Scan for the cell matching the given text and deliver its (x, y) coordinate at center. 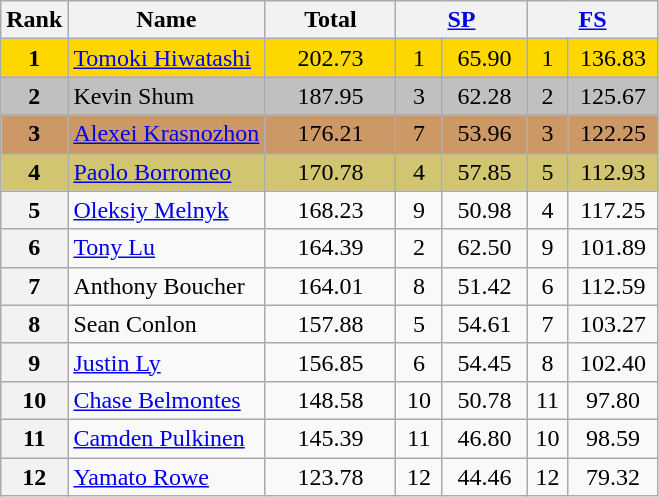
123.78 (330, 477)
62.50 (484, 248)
176.21 (330, 134)
170.78 (330, 172)
101.89 (613, 248)
Yamato Rowe (166, 477)
44.46 (484, 477)
97.80 (613, 400)
102.40 (613, 362)
57.85 (484, 172)
Kevin Shum (166, 96)
53.96 (484, 134)
Tomoki Hiwatashi (166, 58)
145.39 (330, 438)
125.67 (613, 96)
Anthony Boucher (166, 286)
98.59 (613, 438)
Tony Lu (166, 248)
117.25 (613, 210)
136.83 (613, 58)
168.23 (330, 210)
164.01 (330, 286)
50.98 (484, 210)
51.42 (484, 286)
54.61 (484, 324)
122.25 (613, 134)
112.93 (613, 172)
Name (166, 20)
79.32 (613, 477)
50.78 (484, 400)
Chase Belmontes (166, 400)
Sean Conlon (166, 324)
54.45 (484, 362)
Oleksiy Melnyk (166, 210)
112.59 (613, 286)
46.80 (484, 438)
Paolo Borromeo (166, 172)
65.90 (484, 58)
164.39 (330, 248)
Rank (34, 20)
62.28 (484, 96)
Total (330, 20)
157.88 (330, 324)
Camden Pulkinen (166, 438)
FS (592, 20)
SP (462, 20)
202.73 (330, 58)
Alexei Krasnozhon (166, 134)
148.58 (330, 400)
156.85 (330, 362)
Justin Ly (166, 362)
187.95 (330, 96)
103.27 (613, 324)
